From the cell containing the given text, extract its center point as [x, y] coordinate. 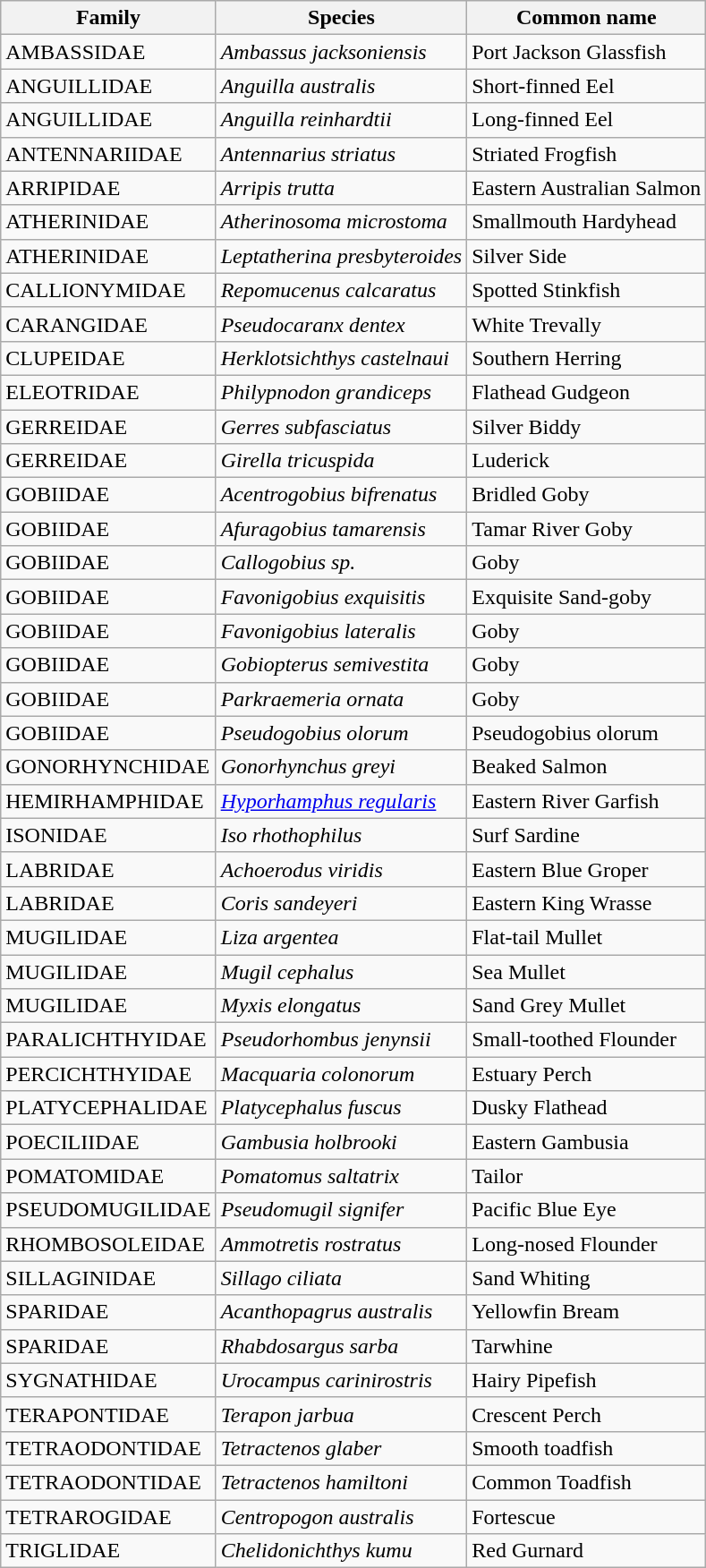
Crescent Perch [587, 1414]
Anguilla australis [342, 86]
TERAPONTIDAE [108, 1414]
Ammotretis rostratus [342, 1244]
Iso rhothophilus [342, 835]
Smooth toadfish [587, 1448]
Ambassus jacksoniensis [342, 52]
Red Gurnard [587, 1551]
Antennarius striatus [342, 154]
Arripis trutta [342, 188]
Long-nosed Flounder [587, 1244]
Sea Mullet [587, 971]
POECILIIDAE [108, 1142]
Dusky Flathead [587, 1108]
Parkraemeria ornata [342, 699]
Eastern King Wrasse [587, 903]
Bridled Goby [587, 495]
SYGNATHIDAE [108, 1380]
Acanthopagrus australis [342, 1312]
Short-finned Eel [587, 86]
Repomucenus calcaratus [342, 290]
Yellowfin Bream [587, 1312]
Achoerodus viridis [342, 869]
Sand Whiting [587, 1278]
Eastern Australian Salmon [587, 188]
ELEOTRIDAE [108, 392]
Family [108, 18]
ARRIPIDAE [108, 188]
Tailor [587, 1176]
Favonigobius exquisitis [342, 597]
AMBASSIDAE [108, 52]
Macquaria colonorum [342, 1074]
Tetractenos hamiltoni [342, 1482]
Flathead Gudgeon [587, 392]
Mugil cephalus [342, 971]
Liza argentea [342, 937]
ISONIDAE [108, 835]
PLATYCEPHALIDAE [108, 1108]
SILLAGINIDAE [108, 1278]
Pacific Blue Eye [587, 1210]
GONORHYNCHIDAE [108, 767]
Silver Biddy [587, 427]
Species [342, 18]
Pseudocaranx dentex [342, 324]
Eastern Gambusia [587, 1142]
Hairy Pipefish [587, 1380]
Callogobius sp. [342, 563]
Smallmouth Hardyhead [587, 222]
TETRAROGIDAE [108, 1517]
Tetractenos glaber [342, 1448]
Pseudomugil signifer [342, 1210]
Eastern River Garfish [587, 801]
Girella tricuspida [342, 461]
Southern Herring [587, 358]
HEMIRHAMPHIDAE [108, 801]
Fortescue [587, 1517]
Surf Sardine [587, 835]
Leptatherina presbyteroides [342, 256]
Sand Grey Mullet [587, 1006]
CALLIONYMIDAE [108, 290]
Pomatomus saltatrix [342, 1176]
White Trevally [587, 324]
Acentrogobius bifrenatus [342, 495]
Luderick [587, 461]
Platycephalus fuscus [342, 1108]
Sillago ciliata [342, 1278]
Gambusia holbrooki [342, 1142]
POMATOMIDAE [108, 1176]
Flat-tail Mullet [587, 937]
PARALICHTHYIDAE [108, 1040]
Chelidonichthys kumu [342, 1551]
TRIGLIDAE [108, 1551]
Beaked Salmon [587, 767]
Myxis elongatus [342, 1006]
Urocampus carinirostris [342, 1380]
Hyporhamphus regularis [342, 801]
Favonigobius lateralis [342, 631]
Small-toothed Flounder [587, 1040]
Silver Side [587, 256]
Gonorhynchus greyi [342, 767]
Centropogon australis [342, 1517]
CLUPEIDAE [108, 358]
Exquisite Sand-goby [587, 597]
PERCICHTHYIDAE [108, 1074]
PSEUDOMUGILIDAE [108, 1210]
Striated Frogfish [587, 154]
Common Toadfish [587, 1482]
ANTENNARIIDAE [108, 154]
Pseudorhombus jenynsii [342, 1040]
Herklotsichthys castelnaui [342, 358]
RHOMBOSOLEIDAE [108, 1244]
Rhabdosargus sarba [342, 1346]
Afuragobius tamarensis [342, 529]
Tamar River Goby [587, 529]
Estuary Perch [587, 1074]
Port Jackson Glassfish [587, 52]
Tarwhine [587, 1346]
Eastern Blue Groper [587, 869]
Terapon jarbua [342, 1414]
Anguilla reinhardtii [342, 120]
Gerres subfasciatus [342, 427]
Philypnodon grandiceps [342, 392]
Coris sandeyeri [342, 903]
Common name [587, 18]
CARANGIDAE [108, 324]
Gobiopterus semivestita [342, 665]
Long-finned Eel [587, 120]
Spotted Stinkfish [587, 290]
Atherinosoma microstoma [342, 222]
